Return (x, y) of the center of cell containing provided text 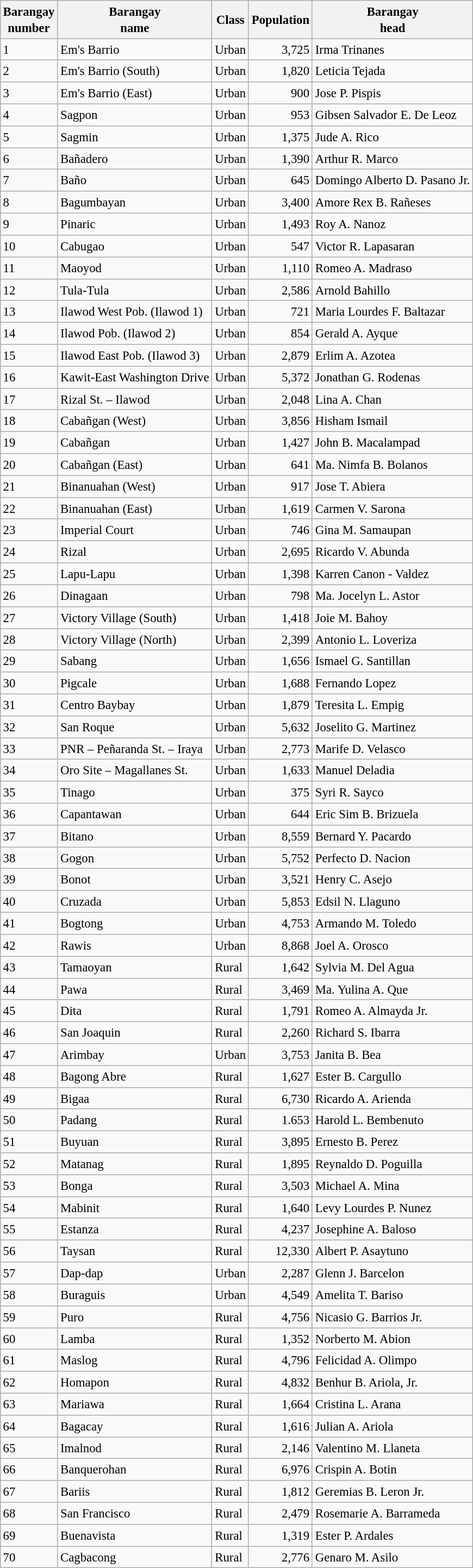
Ilawod East Pob. (Ilawod 3) (135, 355)
10 (29, 246)
Carmen V. Sarona (393, 508)
Population (281, 20)
1,427 (281, 443)
1,688 (281, 683)
Ricardo A. Arienda (393, 1098)
32 (29, 726)
39 (29, 880)
1.653 (281, 1120)
Maria Lourdes F. Baltazar (393, 311)
40 (29, 901)
49 (29, 1098)
55 (29, 1229)
San Francisco (135, 1513)
Gogon (135, 858)
Ester P. Ardales (393, 1535)
Antonio L. Loveriza (393, 639)
62 (29, 1382)
Puro (135, 1316)
6,976 (281, 1470)
San Roque (135, 726)
Bernard Y. Pacardo (393, 836)
16 (29, 377)
Cagbacong (135, 1557)
Ricardo V. Abunda (393, 552)
4,832 (281, 1382)
1,640 (281, 1207)
PNR – Peñaranda St. – Iraya (135, 749)
Buyuan (135, 1142)
1 (29, 49)
Benhur B. Ariola, Jr. (393, 1382)
Edsil N. Llaguno (393, 901)
20 (29, 465)
900 (281, 93)
25 (29, 574)
66 (29, 1470)
2,260 (281, 1032)
San Joaquin (135, 1032)
Bonga (135, 1186)
4 (29, 115)
8,868 (281, 945)
24 (29, 552)
Capantawan (135, 814)
798 (281, 595)
2,287 (281, 1273)
547 (281, 246)
Mabinit (135, 1207)
2,146 (281, 1448)
854 (281, 333)
Taysan (135, 1251)
64 (29, 1426)
36 (29, 814)
38 (29, 858)
Maoyod (135, 268)
Class (231, 20)
Buenavista (135, 1535)
57 (29, 1273)
Jose P. Pispis (393, 93)
Harold L. Bembenuto (393, 1120)
42 (29, 945)
Tamaoyan (135, 967)
63 (29, 1404)
Reynaldo D. Poguilla (393, 1164)
Richard S. Ibarra (393, 1032)
Ma. Jocelyn L. Astor (393, 595)
Tula-Tula (135, 290)
Amore Rex B. Rañeses (393, 202)
1,375 (281, 136)
5 (29, 136)
Mariawa (135, 1404)
48 (29, 1076)
Arimbay (135, 1055)
19 (29, 443)
5,752 (281, 858)
4,756 (281, 1316)
2,048 (281, 399)
Sabang (135, 661)
1,895 (281, 1164)
44 (29, 989)
4,796 (281, 1360)
3,503 (281, 1186)
Barangaynumber (29, 20)
Barangayhead (393, 20)
Jonathan G. Rodenas (393, 377)
Homapon (135, 1382)
Erlim A. Azotea (393, 355)
5,632 (281, 726)
46 (29, 1032)
Glenn J. Barcelon (393, 1273)
Rizal St. – Ilawod (135, 399)
Bitano (135, 836)
Marife D. Velasco (393, 749)
Matanag (135, 1164)
641 (281, 465)
917 (281, 486)
60 (29, 1339)
5,372 (281, 377)
Henry C. Asejo (393, 880)
Cabañgan (135, 443)
Em's Barrio (South) (135, 71)
Pawa (135, 989)
Rawis (135, 945)
Cruzada (135, 901)
6,730 (281, 1098)
Arthur R. Marco (393, 159)
3,400 (281, 202)
Eric Sim B. Brizuela (393, 814)
27 (29, 617)
Padang (135, 1120)
1,879 (281, 705)
644 (281, 814)
Bonot (135, 880)
1,418 (281, 617)
31 (29, 705)
70 (29, 1557)
Binanuahan (East) (135, 508)
Tinago (135, 792)
Crispin A. Botin (393, 1470)
12,330 (281, 1251)
Ismael G. Santillan (393, 661)
Lamba (135, 1339)
Julian A. Ariola (393, 1426)
3,753 (281, 1055)
7 (29, 180)
58 (29, 1295)
Bañadero (135, 159)
Imalnod (135, 1448)
50 (29, 1120)
13 (29, 311)
Bigaa (135, 1098)
8,559 (281, 836)
Dap-dap (135, 1273)
Arnold Bahillo (393, 290)
Gerald A. Ayque (393, 333)
Armando M. Toledo (393, 923)
Michael A. Mina (393, 1186)
Felicidad A. Olimpo (393, 1360)
65 (29, 1448)
746 (281, 530)
Sagpon (135, 115)
Sylvia M. Del Agua (393, 967)
1,791 (281, 1011)
2,879 (281, 355)
Norberto M. Abion (393, 1339)
5,853 (281, 901)
1,627 (281, 1076)
Manuel Deladia (393, 770)
47 (29, 1055)
68 (29, 1513)
34 (29, 770)
1,656 (281, 661)
Jose T. Abiera (393, 486)
Perfecto D. Nacion (393, 858)
Karren Canon - Valdez (393, 574)
Baño (135, 180)
Ilawod Pob. (Ilawod 2) (135, 333)
8 (29, 202)
Cabañgan (East) (135, 465)
Pigcale (135, 683)
12 (29, 290)
Ma. Yulina A. Que (393, 989)
Bagumbayan (135, 202)
Bagong Abre (135, 1076)
Amelita T. Bariso (393, 1295)
30 (29, 683)
Bariis (135, 1491)
Levy Lourdes P. Nunez (393, 1207)
35 (29, 792)
Lina A. Chan (393, 399)
Ma. Nimfa B. Bolanos (393, 465)
Genaro M. Asilo (393, 1557)
2,695 (281, 552)
375 (281, 792)
Pinaric (135, 224)
1,390 (281, 159)
Kawit-East Washington Drive (135, 377)
14 (29, 333)
3,521 (281, 880)
Joselito G. Martinez (393, 726)
Oro Site – Magallanes St. (135, 770)
Leticia Tejada (393, 71)
645 (281, 180)
2,479 (281, 1513)
4,549 (281, 1295)
2 (29, 71)
Romeo A. Madraso (393, 268)
Cabañgan (West) (135, 421)
Victor R. Lapasaran (393, 246)
2,586 (281, 290)
1,616 (281, 1426)
18 (29, 421)
Romeo A. Almayda Jr. (393, 1011)
953 (281, 115)
Rosemarie A. Barrameda (393, 1513)
Teresita L. Empig (393, 705)
Joel A. Orosco (393, 945)
17 (29, 399)
4,237 (281, 1229)
Roy A. Nanoz (393, 224)
43 (29, 967)
4,753 (281, 923)
Joie M. Bahoy (393, 617)
Bogtong (135, 923)
Gibsen Salvador E. De Leoz (393, 115)
Geremias B. Leron Jr. (393, 1491)
3 (29, 93)
John B. Macalampad (393, 443)
Em's Barrio (135, 49)
3,856 (281, 421)
54 (29, 1207)
Binanuahan (West) (135, 486)
41 (29, 923)
Ernesto B. Perez (393, 1142)
Maslog (135, 1360)
Jude A. Rico (393, 136)
Lapu-Lapu (135, 574)
33 (29, 749)
721 (281, 311)
Victory Village (North) (135, 639)
2,773 (281, 749)
Albert P. Asaytuno (393, 1251)
3,725 (281, 49)
Janita B. Bea (393, 1055)
61 (29, 1360)
Hisham Ismail (393, 421)
1,664 (281, 1404)
1,633 (281, 770)
2,776 (281, 1557)
Nicasio G. Barrios Jr. (393, 1316)
15 (29, 355)
1,319 (281, 1535)
23 (29, 530)
1,642 (281, 967)
53 (29, 1186)
Dita (135, 1011)
Irma Trinanes (393, 49)
9 (29, 224)
Barangayname (135, 20)
3,895 (281, 1142)
56 (29, 1251)
28 (29, 639)
Imperial Court (135, 530)
67 (29, 1491)
Bagacay (135, 1426)
Victory Village (South) (135, 617)
1,812 (281, 1491)
Buraguis (135, 1295)
26 (29, 595)
Syri R. Sayco (393, 792)
Ilawod West Pob. (Ilawod 1) (135, 311)
Dinagaan (135, 595)
Valentino M. Llaneta (393, 1448)
1,398 (281, 574)
69 (29, 1535)
Cristina L. Arana (393, 1404)
1,352 (281, 1339)
22 (29, 508)
1,110 (281, 268)
Banquerohan (135, 1470)
Em's Barrio (East) (135, 93)
Estanza (135, 1229)
37 (29, 836)
Rizal (135, 552)
Josephine A. Baloso (393, 1229)
3,469 (281, 989)
6 (29, 159)
1,493 (281, 224)
21 (29, 486)
52 (29, 1164)
Ester B. Cargullo (393, 1076)
29 (29, 661)
1,619 (281, 508)
Cabugao (135, 246)
51 (29, 1142)
1,820 (281, 71)
Domingo Alberto D. Pasano Jr. (393, 180)
Gina M. Samaupan (393, 530)
59 (29, 1316)
2,399 (281, 639)
45 (29, 1011)
Fernando Lopez (393, 683)
Centro Baybay (135, 705)
11 (29, 268)
Sagmin (135, 136)
